From the cell containing the given text, extract its center point as [x, y] coordinate. 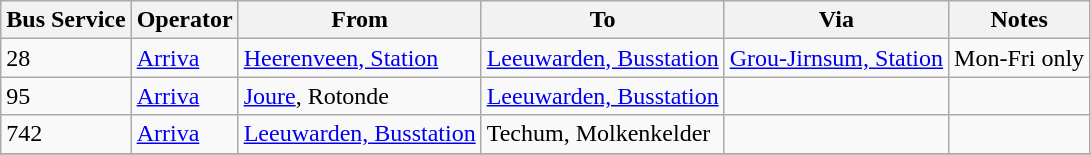
Heerenveen, Station [360, 58]
From [360, 20]
Operator [184, 20]
742 [66, 134]
Bus Service [66, 20]
To [602, 20]
95 [66, 96]
Grou-Jirnsum, Station [836, 58]
Mon-Fri only [1020, 58]
Techum, Molkenkelder [602, 134]
Via [836, 20]
Joure, Rotonde [360, 96]
Notes [1020, 20]
28 [66, 58]
